Output the [X, Y] coordinate of the center of the cell containing the given text.  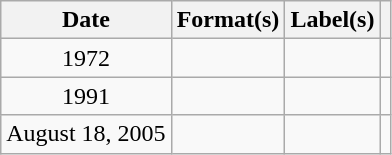
Label(s) [332, 20]
1991 [86, 96]
August 18, 2005 [86, 134]
1972 [86, 58]
Format(s) [228, 20]
Date [86, 20]
